Capture the cell that displays the provided text and extract its (X, Y) central coordinate. 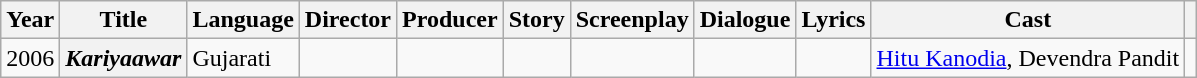
Gujarati (243, 58)
Producer (450, 20)
Year (30, 20)
Lyrics (834, 20)
Title (124, 20)
Kariyaawar (124, 58)
Screenplay (632, 20)
Hitu Kanodia, Devendra Pandit (1028, 58)
Dialogue (745, 20)
Cast (1028, 20)
Language (243, 20)
2006 (30, 58)
Story (536, 20)
Director (348, 20)
